Pinpoint the cell where the given text exists, returning its [x, y] midpoint coordinate. 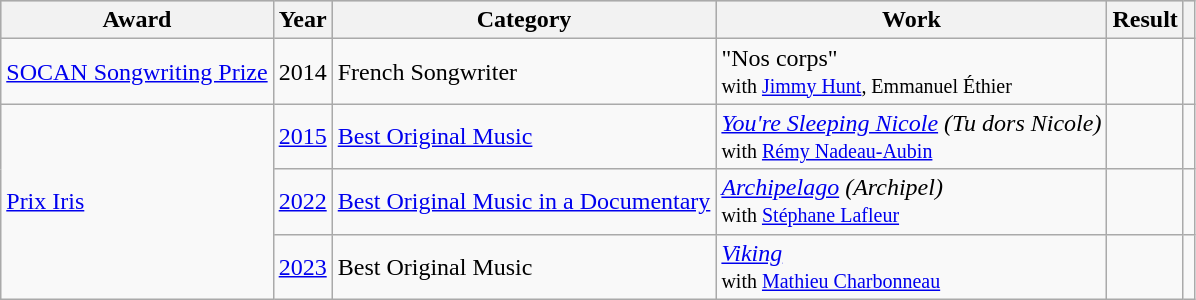
Prix Iris [137, 202]
2015 [302, 136]
2022 [302, 202]
Category [524, 20]
2014 [302, 72]
"Nos corps"with Jimmy Hunt, Emmanuel Éthier [912, 72]
Result [1145, 20]
French Songwriter [524, 72]
Award [137, 20]
2023 [302, 266]
SOCAN Songwriting Prize [137, 72]
You're Sleeping Nicole (Tu dors Nicole)with Rémy Nadeau-Aubin [912, 136]
Vikingwith Mathieu Charbonneau [912, 266]
Archipelago (Archipel)with Stéphane Lafleur [912, 202]
Work [912, 20]
Best Original Music in a Documentary [524, 202]
Year [302, 20]
